Provide the [X, Y] coordinate of the cell's center where the given text is located.  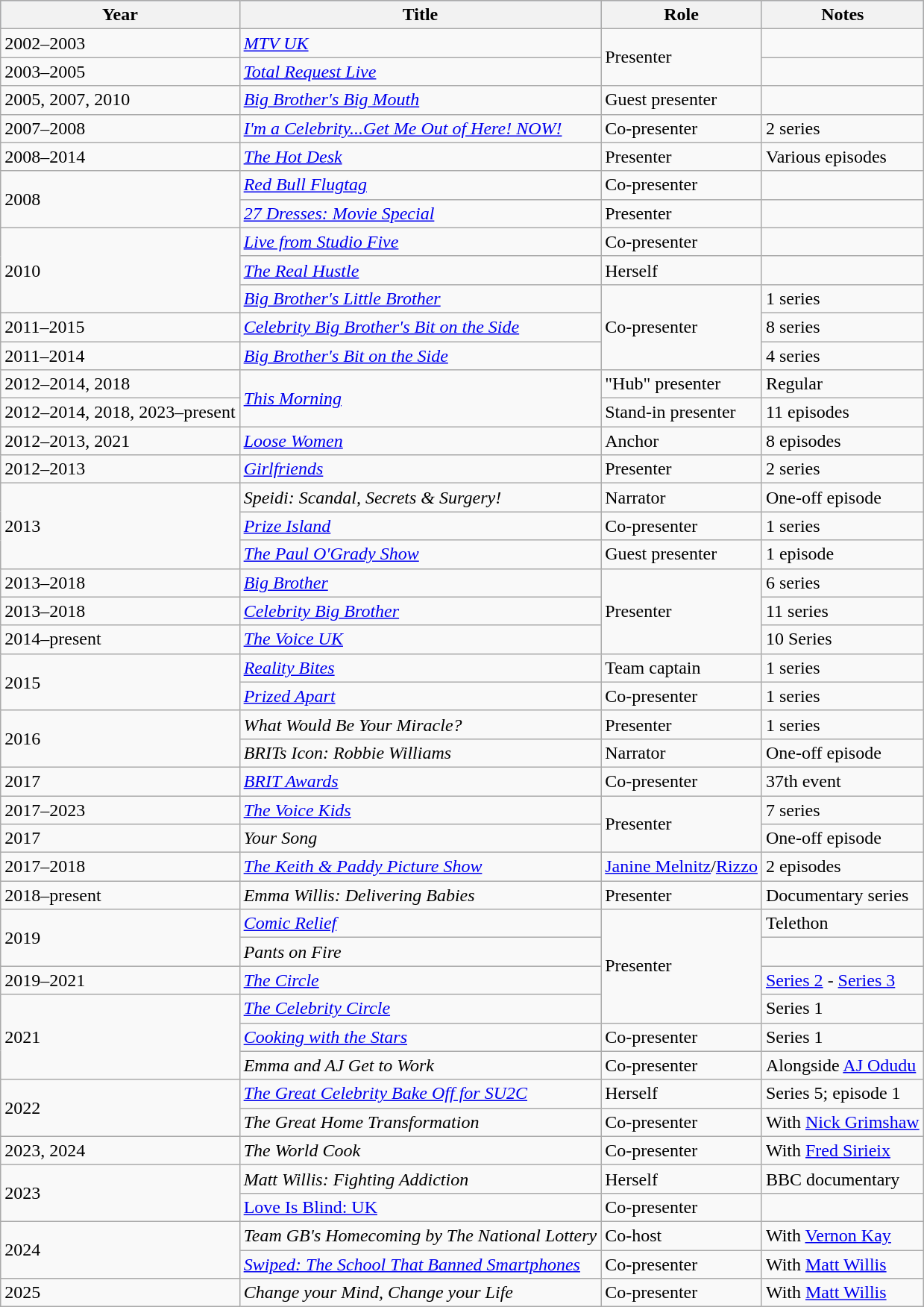
BBC documentary [843, 1179]
The Voice UK [421, 639]
Series 5; episode 1 [843, 1094]
MTV UK [421, 43]
2021 [120, 1037]
Big Brother [421, 583]
2014–present [120, 639]
Team captain [682, 668]
I'm a Celebrity...Get Me Out of Here! NOW! [421, 128]
2015 [120, 682]
2019–2021 [120, 980]
2012–2013 [120, 469]
Role [682, 15]
The Great Celebrity Bake Off for SU2C [421, 1094]
Change your Mind, Change your Life [421, 1293]
With Fred Sirieix [843, 1150]
2011–2014 [120, 356]
27 Dresses: Movie Special [421, 213]
2024 [120, 1250]
10 Series [843, 639]
"Hub" presenter [682, 384]
Prize Island [421, 526]
2008–2014 [120, 157]
Telethon [843, 924]
The Keith & Paddy Picture Show [421, 867]
Matt Willis: Fighting Addiction [421, 1179]
Swiped: The School That Banned Smartphones [421, 1264]
Various episodes [843, 157]
BRITs Icon: Robbie Williams [421, 753]
2018–present [120, 895]
Speidi: Scandal, Secrets & Surgery! [421, 498]
Cooking with the Stars [421, 1037]
11 series [843, 611]
1 episode [843, 554]
Comic Relief [421, 924]
2007–2008 [120, 128]
6 series [843, 583]
2019 [120, 938]
Live from Studio Five [421, 242]
The Paul O'Grady Show [421, 554]
2012–2014, 2018 [120, 384]
2003–2005 [120, 72]
2002–2003 [120, 43]
Notes [843, 15]
The Real Hustle [421, 270]
Documentary series [843, 895]
2012–2013, 2021 [120, 441]
Pants on Fire [421, 952]
2011–2015 [120, 327]
Total Request Live [421, 72]
2 episodes [843, 867]
Stand-in presenter [682, 413]
The Great Home Transformation [421, 1122]
2010 [120, 270]
11 episodes [843, 413]
4 series [843, 356]
Red Bull Flugtag [421, 185]
2016 [120, 739]
Team GB's Homecoming by The National Lottery [421, 1235]
2013 [120, 526]
Celebrity Big Brother [421, 611]
Love Is Blind: UK [421, 1207]
What Would Be Your Miracle? [421, 724]
The Hot Desk [421, 157]
Celebrity Big Brother's Bit on the Side [421, 327]
The World Cook [421, 1150]
Janine Melnitz/Rizzo [682, 867]
With Nick Grimshaw [843, 1122]
Loose Women [421, 441]
Big Brother's Little Brother [421, 298]
8 episodes [843, 441]
2008 [120, 199]
Emma and AJ Get to Work [421, 1065]
2005, 2007, 2010 [120, 100]
This Morning [421, 398]
Big Brother's Big Mouth [421, 100]
2023 [120, 1193]
Co-host [682, 1235]
The Celebrity Circle [421, 1009]
Emma Willis: Delivering Babies [421, 895]
With Vernon Kay [843, 1235]
2012–2014, 2018, 2023–present [120, 413]
2025 [120, 1293]
8 series [843, 327]
2022 [120, 1108]
2017–2023 [120, 809]
The Voice Kids [421, 809]
Reality Bites [421, 668]
Regular [843, 384]
Girlfriends [421, 469]
Series 2 - Series 3 [843, 980]
2017–2018 [120, 867]
BRIT Awards [421, 781]
Your Song [421, 839]
Year [120, 15]
2023, 2024 [120, 1150]
37th event [843, 781]
Anchor [682, 441]
Alongside AJ Odudu [843, 1065]
7 series [843, 809]
Title [421, 15]
Big Brother's Bit on the Side [421, 356]
The Circle [421, 980]
Prized Apart [421, 696]
